Scan for the cell matching the given text and deliver its [x, y] coordinate at center. 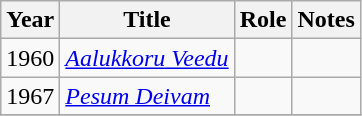
1960 [30, 58]
Title [147, 20]
Role [263, 20]
1967 [30, 96]
Aalukkoru Veedu [147, 58]
Pesum Deivam [147, 96]
Year [30, 20]
Notes [326, 20]
